Extract the (X, Y) coordinate from the center of the cell holding the provided text.  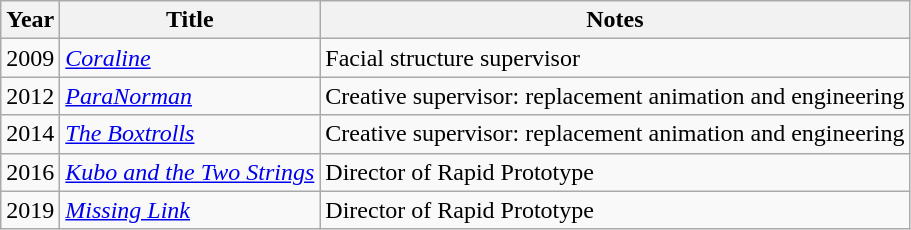
Kubo and the Two Strings (190, 172)
2014 (30, 134)
2012 (30, 96)
The Boxtrolls (190, 134)
2016 (30, 172)
Coraline (190, 58)
2019 (30, 210)
Missing Link (190, 210)
Facial structure supervisor (615, 58)
Year (30, 20)
ParaNorman (190, 96)
2009 (30, 58)
Title (190, 20)
Notes (615, 20)
